Output the (x, y) coordinate of the center of the cell containing the given text.  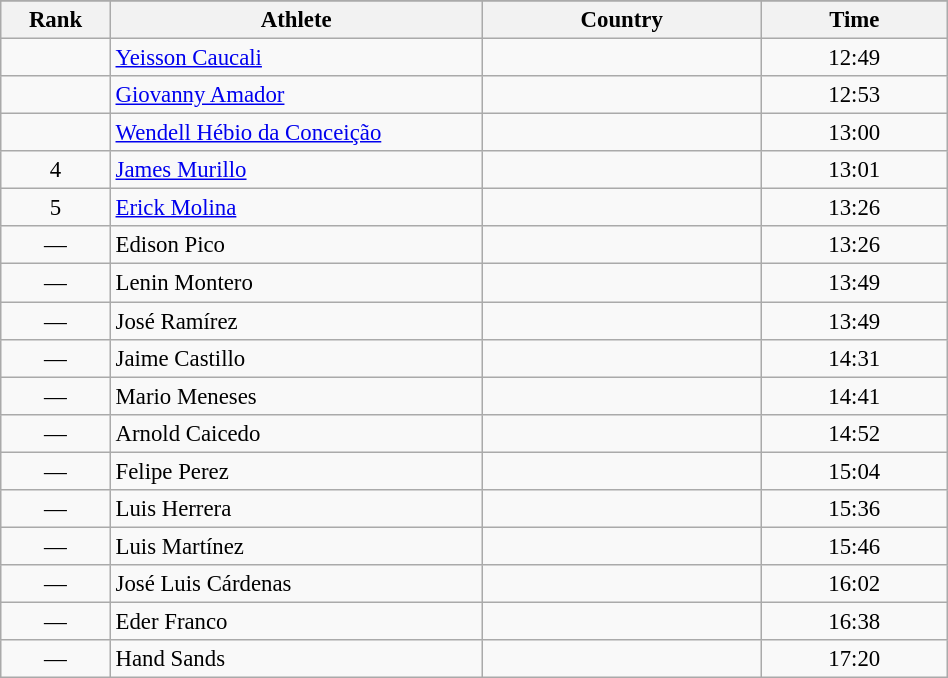
Rank (56, 20)
12:53 (854, 95)
16:38 (854, 621)
James Murillo (296, 170)
Hand Sands (296, 659)
Edison Pico (296, 245)
Time (854, 20)
17:20 (854, 659)
Athlete (296, 20)
14:52 (854, 433)
Lenin Montero (296, 283)
14:41 (854, 396)
14:31 (854, 358)
16:02 (854, 584)
Eder Franco (296, 621)
José Luis Cárdenas (296, 584)
Country (622, 20)
Wendell Hébio da Conceição (296, 133)
Jaime Castillo (296, 358)
Yeisson Caucali (296, 58)
15:36 (854, 509)
Giovanny Amador (296, 95)
5 (56, 208)
José Ramírez (296, 321)
15:04 (854, 471)
13:01 (854, 170)
Felipe Perez (296, 471)
13:00 (854, 133)
Erick Molina (296, 208)
4 (56, 170)
Mario Meneses (296, 396)
Luis Martínez (296, 546)
12:49 (854, 58)
Arnold Caicedo (296, 433)
Luis Herrera (296, 509)
15:46 (854, 546)
